Return the [x, y] coordinate for the center point of the cell that contains the specified text.  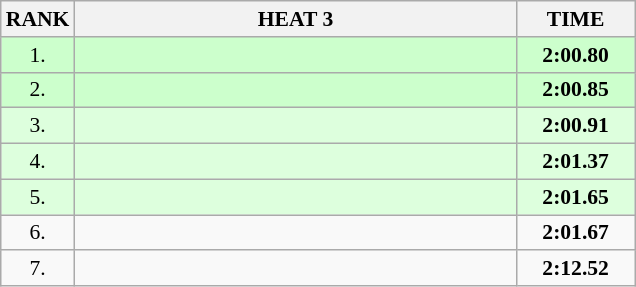
7. [38, 269]
4. [38, 162]
2:12.52 [576, 269]
3. [38, 126]
2:01.65 [576, 197]
6. [38, 233]
2. [38, 90]
5. [38, 197]
HEAT 3 [295, 19]
RANK [38, 19]
1. [38, 55]
2:00.80 [576, 55]
2:00.91 [576, 126]
TIME [576, 19]
2:00.85 [576, 90]
2:01.37 [576, 162]
2:01.67 [576, 233]
